From the cell containing the given text, extract its center point as [X, Y] coordinate. 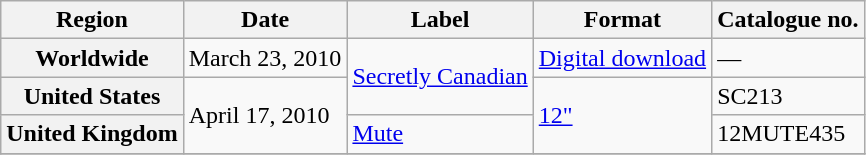
Date [265, 20]
United Kingdom [92, 134]
12MUTE435 [788, 134]
April 17, 2010 [265, 115]
SC213 [788, 96]
Format [622, 20]
Worldwide [92, 58]
Digital download [622, 58]
United States [92, 96]
— [788, 58]
12" [622, 115]
March 23, 2010 [265, 58]
Label [440, 20]
Mute [440, 134]
Catalogue no. [788, 20]
Region [92, 20]
Secretly Canadian [440, 77]
